Provide the (X, Y) coordinate of the cell's center where the given text is located.  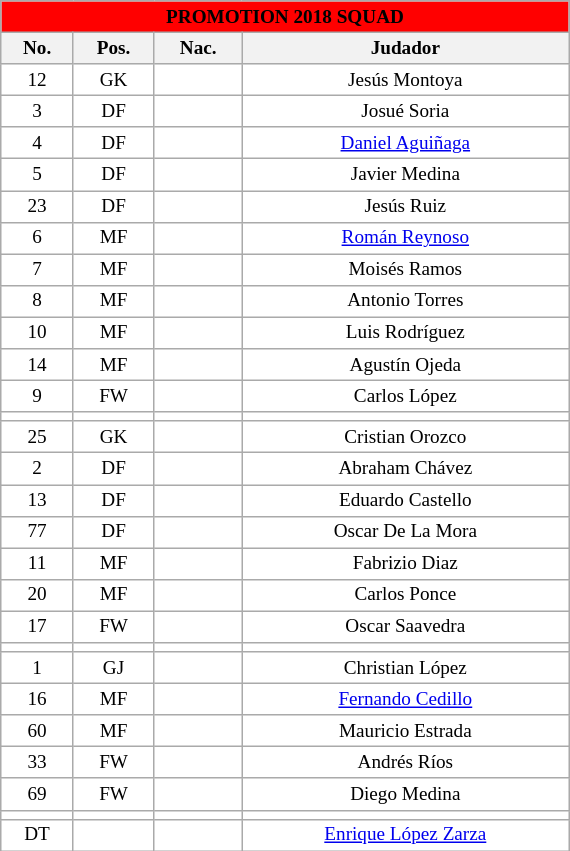
16 (36, 699)
No. (36, 48)
Moisés Ramos (406, 270)
PROMOTION 2018 SQUAD (284, 17)
DT (36, 835)
Fernando Cedillo (406, 699)
69 (36, 794)
33 (36, 763)
Oscar De La Mora (406, 532)
Diego Medina (406, 794)
Pos. (114, 48)
6 (36, 238)
5 (36, 175)
Luis Rodríguez (406, 333)
Nac. (198, 48)
13 (36, 500)
23 (36, 206)
Andrés Ríos (406, 763)
Abraham Chávez (406, 469)
Román Reynoso (406, 238)
Antonio Torres (406, 301)
17 (36, 627)
Eduardo Castello (406, 500)
14 (36, 365)
Mauricio Estrada (406, 731)
Javier Medina (406, 175)
Agustín Ojeda (406, 365)
77 (36, 532)
Josué Soria (406, 111)
2 (36, 469)
4 (36, 143)
12 (36, 80)
25 (36, 437)
Oscar Saavedra (406, 627)
Jesús Ruiz (406, 206)
1 (36, 668)
Fabrizio Diaz (406, 564)
Jesús Montoya (406, 80)
10 (36, 333)
Christian López (406, 668)
11 (36, 564)
GJ (114, 668)
20 (36, 595)
Carlos López (406, 396)
8 (36, 301)
9 (36, 396)
Enrique López Zarza (406, 835)
3 (36, 111)
7 (36, 270)
60 (36, 731)
Daniel Aguiñaga (406, 143)
Cristian Orozco (406, 437)
Carlos Ponce (406, 595)
Judador (406, 48)
